Identify which cell holds the provided text, then report its [X, Y] central coordinate. 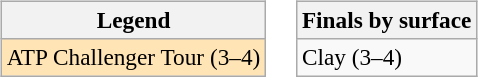
ATP Challenger Tour (3–4) [133, 57]
Clay (3–4) [387, 57]
Legend [133, 20]
Finals by surface [387, 20]
